Identify which cell holds the provided text, then report its (x, y) central coordinate. 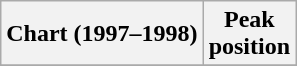
Peakposition (249, 34)
Chart (1997–1998) (102, 34)
